Determine the (x, y) coordinate at the center of the cell enclosing the given text.  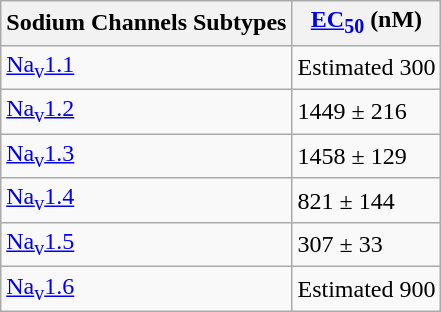
Nav1.3 (146, 156)
Nav1.2 (146, 111)
821 ± 144 (366, 200)
Estimated 300 (366, 67)
Nav1.5 (146, 244)
Sodium Channels Subtypes (146, 23)
EC50 (nM) (366, 23)
Estimated 900 (366, 289)
Nav1.6 (146, 289)
Nav1.1 (146, 67)
307 ± 33 (366, 244)
1458 ± 129 (366, 156)
Nav1.4 (146, 200)
1449 ± 216 (366, 111)
